From the cell containing the given text, extract its center point as (X, Y) coordinate. 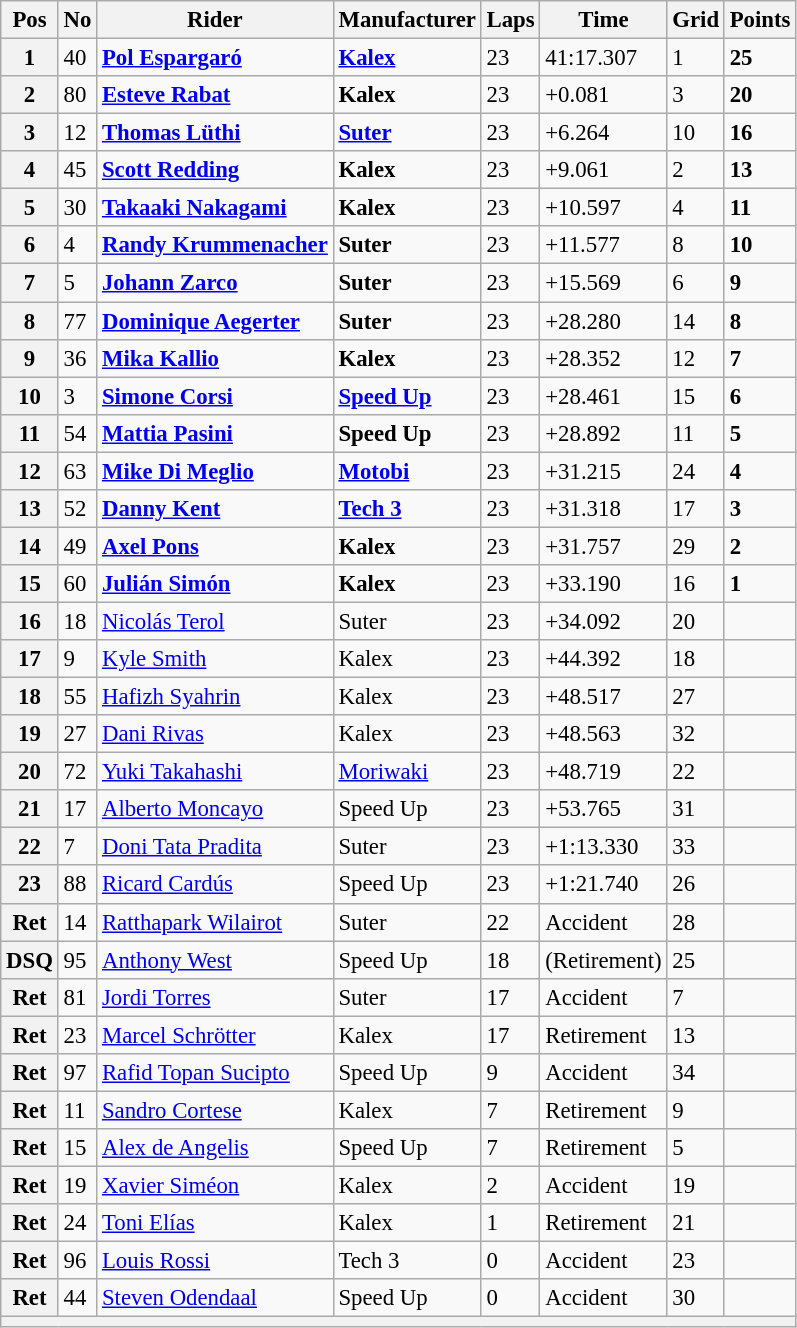
+9.061 (604, 170)
Louis Rossi (216, 1261)
Alberto Moncayo (216, 809)
77 (77, 321)
Randy Krummenacher (216, 245)
Manufacturer (407, 20)
Time (604, 20)
Danny Kent (216, 509)
Marcel Schrötter (216, 1035)
(Retirement) (604, 960)
+11.577 (604, 245)
Pol Espargaró (216, 58)
+10.597 (604, 208)
Ratthapark Wilairot (216, 922)
Rafid Topan Sucipto (216, 1073)
Mika Kallio (216, 358)
+15.569 (604, 283)
Julián Simón (216, 584)
Sandro Cortese (216, 1110)
Yuki Takahashi (216, 772)
Scott Redding (216, 170)
+1:21.740 (604, 885)
+48.719 (604, 772)
+28.280 (604, 321)
44 (77, 1298)
97 (77, 1073)
Points (760, 20)
+53.765 (604, 809)
Mike Di Meglio (216, 471)
26 (696, 885)
Motobi (407, 471)
+28.352 (604, 358)
55 (77, 697)
Dominique Aegerter (216, 321)
No (77, 20)
Rider (216, 20)
Grid (696, 20)
+48.563 (604, 734)
34 (696, 1073)
+34.092 (604, 621)
95 (77, 960)
Kyle Smith (216, 659)
Nicolás Terol (216, 621)
Mattia Pasini (216, 433)
Pos (30, 20)
40 (77, 58)
+33.190 (604, 584)
+28.461 (604, 396)
+28.892 (604, 433)
49 (77, 546)
+31.757 (604, 546)
31 (696, 809)
32 (696, 734)
Alex de Angelis (216, 1148)
+44.392 (604, 659)
Axel Pons (216, 546)
Steven Odendaal (216, 1298)
Thomas Lüthi (216, 133)
Ricard Cardús (216, 885)
+31.215 (604, 471)
+0.081 (604, 95)
Doni Tata Pradita (216, 847)
72 (77, 772)
52 (77, 509)
63 (77, 471)
Jordi Torres (216, 997)
Simone Corsi (216, 396)
Hafizh Syahrin (216, 697)
+48.517 (604, 697)
Esteve Rabat (216, 95)
DSQ (30, 960)
45 (77, 170)
Takaaki Nakagami (216, 208)
Dani Rivas (216, 734)
29 (696, 546)
81 (77, 997)
54 (77, 433)
Anthony West (216, 960)
Toni Elías (216, 1223)
28 (696, 922)
96 (77, 1261)
60 (77, 584)
80 (77, 95)
Johann Zarco (216, 283)
+31.318 (604, 509)
Xavier Siméon (216, 1185)
Laps (510, 20)
Moriwaki (407, 772)
33 (696, 847)
41:17.307 (604, 58)
88 (77, 885)
36 (77, 358)
+6.264 (604, 133)
+1:13.330 (604, 847)
